Capture the cell that displays the provided text and extract its (X, Y) central coordinate. 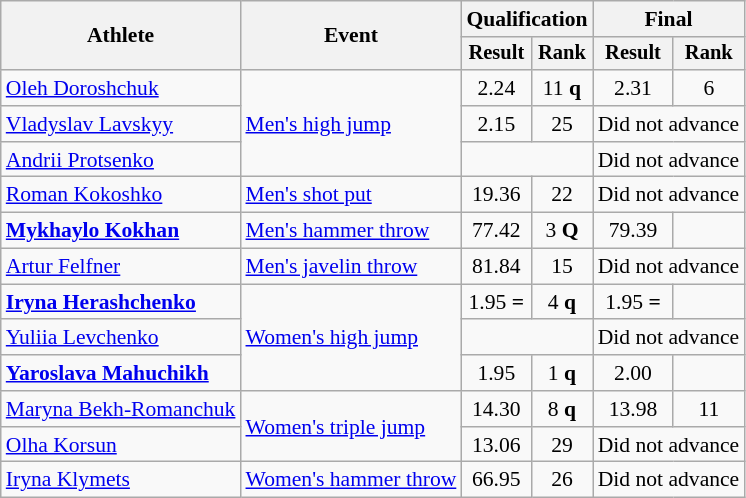
22 (562, 195)
13.98 (634, 409)
Andrii Protsenko (121, 160)
26 (562, 480)
Qualification (526, 19)
Yuliia Levchenko (121, 338)
81.84 (496, 267)
2.24 (496, 88)
11 q (562, 88)
2.00 (634, 373)
8 q (562, 409)
15 (562, 267)
Women's triple jump (350, 426)
Iryna Herashchenko (121, 302)
Maryna Bekh-Romanchuk (121, 409)
14.30 (496, 409)
Roman Kokoshko (121, 195)
1 q (562, 373)
Olha Korsun (121, 445)
19.36 (496, 195)
Men's javelin throw (350, 267)
Artur Felfner (121, 267)
Vladyslav Lavskyy (121, 124)
Men's high jump (350, 124)
Athlete (121, 36)
Women's high jump (350, 338)
2.31 (634, 88)
Yaroslava Mahuchikh (121, 373)
79.39 (634, 231)
66.95 (496, 480)
29 (562, 445)
1.95 (496, 373)
Women's hammer throw (350, 480)
Men's hammer throw (350, 231)
Event (350, 36)
4 q (562, 302)
6 (708, 88)
11 (708, 409)
Iryna Klymets (121, 480)
Oleh Doroshchuk (121, 88)
Mykhaylo Kokhan (121, 231)
77.42 (496, 231)
13.06 (496, 445)
Men's shot put (350, 195)
3 Q (562, 231)
Final (669, 19)
25 (562, 124)
2.15 (496, 124)
